Capture the cell that displays the provided text and extract its [X, Y] central coordinate. 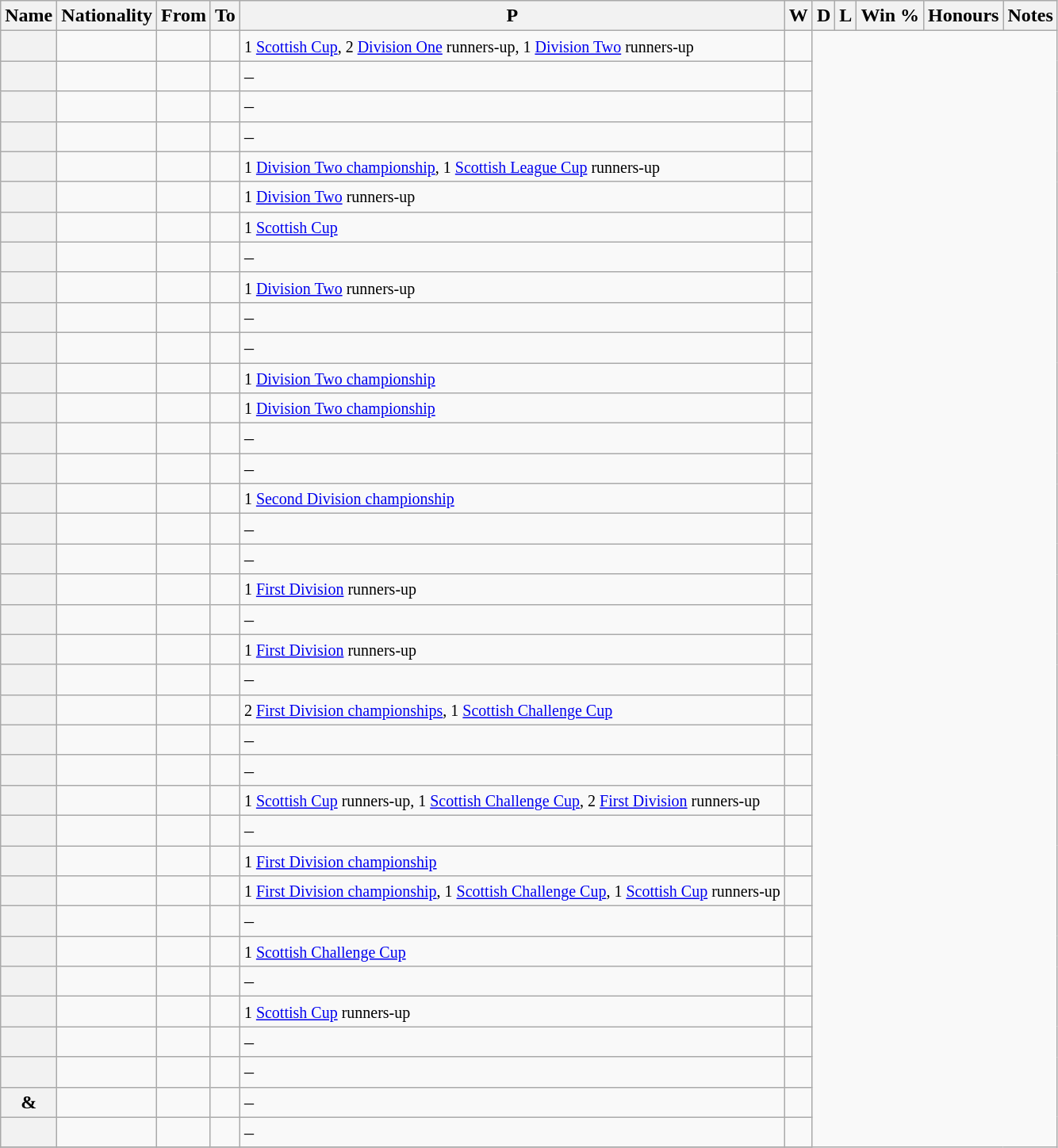
1 First Division championship, 1 Scottish Challenge Cup, 1 Scottish Cup runners-up [512, 891]
1 Second Division championship [512, 499]
1 Scottish Cup, 2 Division One runners-up, 1 Division Two runners-up [512, 46]
Name [29, 16]
From [184, 16]
L [845, 16]
1 Scottish Cup runners-up, 1 Scottish Challenge Cup, 2 First Division runners-up [512, 800]
Win % [890, 16]
1 Scottish Cup [512, 227]
W [798, 16]
Honours [964, 16]
P [512, 16]
To [225, 16]
1 Division Two championship, 1 Scottish League Cup runners-up [512, 166]
D [823, 16]
1 Scottish Cup runners-up [512, 1012]
Notes [1030, 16]
& [29, 1102]
Nationality [107, 16]
1 First Division championship [512, 860]
1 Scottish Challenge Cup [512, 951]
2 First Division championships, 1 Scottish Challenge Cup [512, 710]
